Detect which cell encompasses the target text, then output its [X, Y] center coordinate. 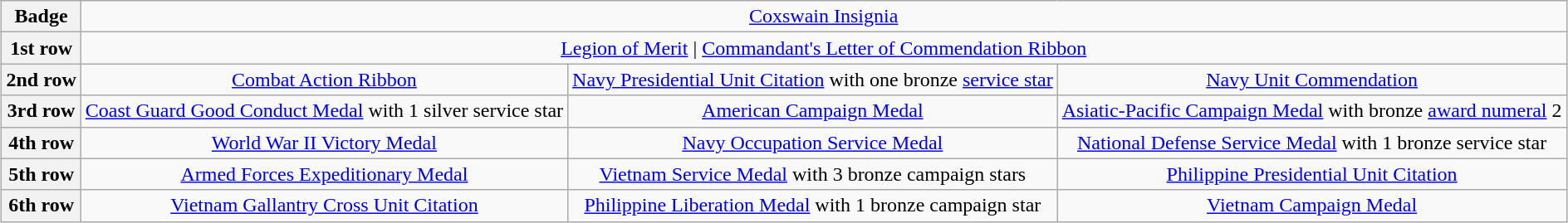
Coast Guard Good Conduct Medal with 1 silver service star [324, 111]
Navy Unit Commendation [1312, 80]
5th row [42, 174]
National Defense Service Medal with 1 bronze service star [1312, 143]
Philippine Presidential Unit Citation [1312, 174]
Coxswain Insignia [824, 17]
Asiatic-Pacific Campaign Medal with bronze award numeral 2 [1312, 111]
World War II Victory Medal [324, 143]
Combat Action Ribbon [324, 80]
4th row [42, 143]
3rd row [42, 111]
Navy Occupation Service Medal [813, 143]
1st row [42, 48]
Armed Forces Expeditionary Medal [324, 174]
Vietnam Service Medal with 3 bronze campaign stars [813, 174]
Vietnam Gallantry Cross Unit Citation [324, 206]
Badge [42, 17]
6th row [42, 206]
2nd row [42, 80]
Philippine Liberation Medal with 1 bronze campaign star [813, 206]
Navy Presidential Unit Citation with one bronze service star [813, 80]
American Campaign Medal [813, 111]
Vietnam Campaign Medal [1312, 206]
Legion of Merit | Commandant's Letter of Commendation Ribbon [824, 48]
